Locate the cell with the specified text and output its (X, Y) center coordinate. 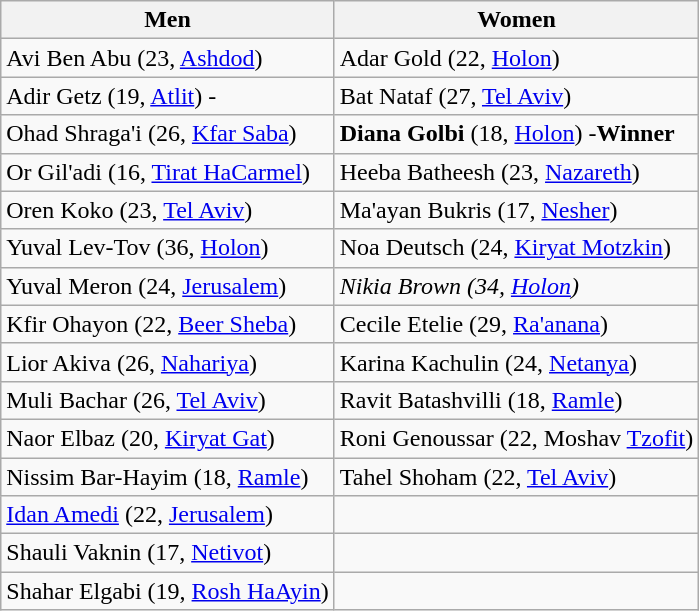
Tahel Shoham (22, Tel Aviv) (516, 477)
Cecile Etelie (29, Ra'anana) (516, 324)
Nissim Bar-Hayim (18, Ramle) (168, 477)
Idan Amedi (22, Jerusalem) (168, 515)
Yuval Meron (24, Jerusalem) (168, 286)
Avi Ben Abu (23, Ashdod) (168, 58)
Heeba Batheesh (23, Nazareth) (516, 172)
Kfir Ohayon (22, Beer Sheba) (168, 324)
Lior Akiva (26, Nahariya) (168, 362)
Shahar Elgabi (19, Rosh HaAyin) (168, 591)
Diana Golbi (18, Holon) -Winner (516, 134)
Or Gil'adi (16, Tirat HaCarmel) (168, 172)
Muli Bachar (26, Tel Aviv) (168, 400)
Women (516, 20)
Karina Kachulin (24, Netanya) (516, 362)
Roni Genoussar (22, Moshav Tzofit) (516, 438)
Men (168, 20)
Adir Getz (19, Atlit) - (168, 96)
Noa Deutsch (24, Kiryat Motzkin) (516, 248)
Bat Nataf (27, Tel Aviv) (516, 96)
Nikia Brown (34, Holon) (516, 286)
Ohad Shraga'i (26, Kfar Saba) (168, 134)
Ravit Batashvilli (18, Ramle) (516, 400)
Yuval Lev-Tov (36, Holon) (168, 248)
Naor Elbaz (20, Kiryat Gat) (168, 438)
Shauli Vaknin (17, Netivot) (168, 553)
Oren Koko (23, Tel Aviv) (168, 210)
Adar Gold (22, Holon) (516, 58)
Ma'ayan Bukris (17, Nesher) (516, 210)
